Locate the cell with the specified text and output its (X, Y) center coordinate. 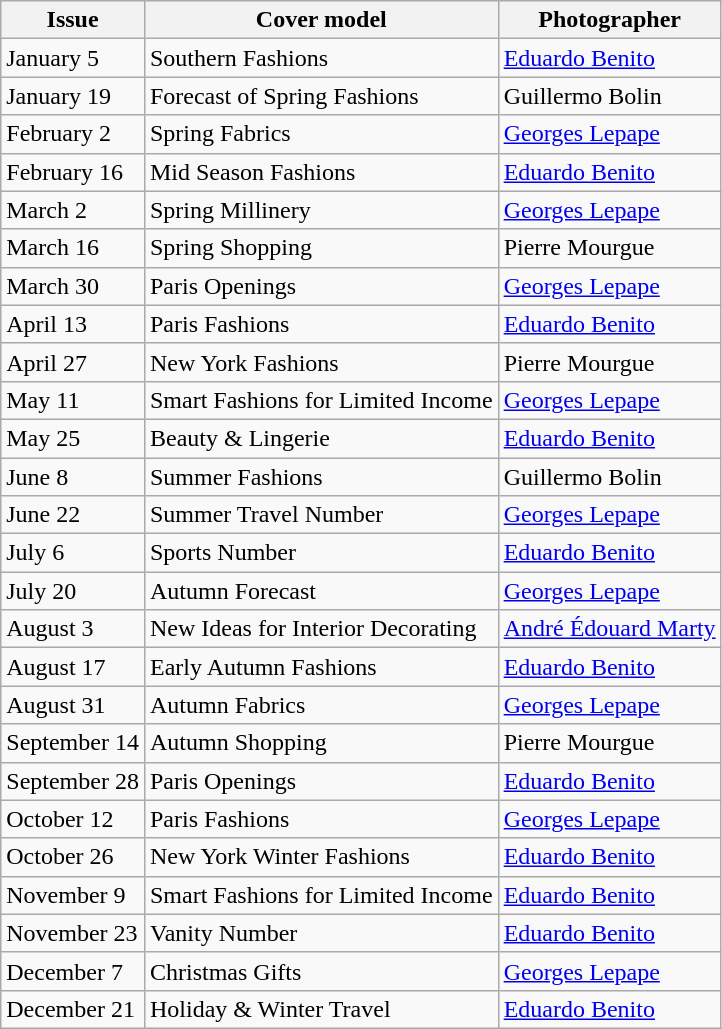
Beauty & Lingerie (321, 438)
May 25 (73, 438)
July 6 (73, 553)
June 22 (73, 515)
New York Fashions (321, 362)
March 16 (73, 248)
February 2 (73, 134)
Holiday & Winter Travel (321, 1009)
Spring Fabrics (321, 134)
Southern Fashions (321, 58)
Photographer (610, 20)
Spring Millinery (321, 210)
November 9 (73, 895)
Summer Fashions (321, 477)
August 17 (73, 667)
April 27 (73, 362)
October 26 (73, 857)
Vanity Number (321, 933)
August 3 (73, 629)
André Édouard Marty (610, 629)
Early Autumn Fashions (321, 667)
Spring Shopping (321, 248)
September 14 (73, 743)
Cover model (321, 20)
June 8 (73, 477)
August 31 (73, 705)
Forecast of Spring Fashions (321, 96)
Sports Number (321, 553)
March 30 (73, 286)
Christmas Gifts (321, 971)
Autumn Fabrics (321, 705)
December 21 (73, 1009)
September 28 (73, 781)
Autumn Forecast (321, 591)
December 7 (73, 971)
April 13 (73, 324)
July 20 (73, 591)
New Ideas for Interior Decorating (321, 629)
Autumn Shopping (321, 743)
New York Winter Fashions (321, 857)
Mid Season Fashions (321, 172)
February 16 (73, 172)
October 12 (73, 819)
January 5 (73, 58)
Summer Travel Number (321, 515)
January 19 (73, 96)
Issue (73, 20)
May 11 (73, 400)
March 2 (73, 210)
November 23 (73, 933)
